Search for the cell housing the specified text and yield its (X, Y) center coordinate. 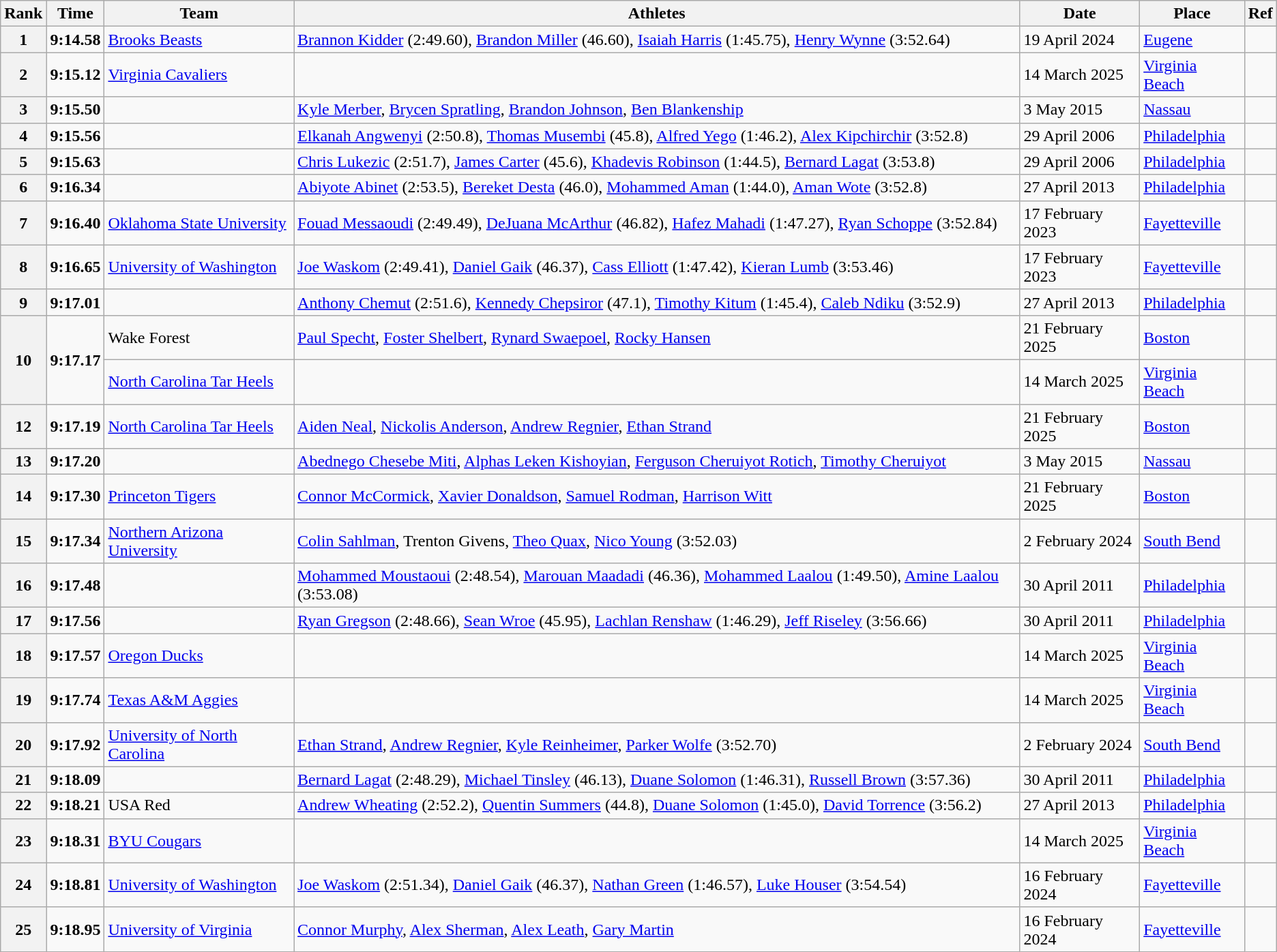
Abiyote Abinet (2:53.5), Bereket Desta (46.0), Mohammed Aman (1:44.0), Aman Wote (3:52.8) (657, 188)
9:17.34 (75, 541)
Date (1080, 14)
4 (23, 136)
Princeton Tigers (199, 496)
BYU Cougars (199, 840)
9:17.20 (75, 462)
9:18.81 (75, 885)
USA Red (199, 805)
Eugene (1192, 40)
Anthony Chemut (2:51.6), Kennedy Chepsiror (47.1), Timothy Kitum (1:45.4), Caleb Ndiku (3:52.9) (657, 302)
19 April 2024 (1080, 40)
22 (23, 805)
9:18.95 (75, 929)
University of North Carolina (199, 745)
Mohammed Moustaoui (2:48.54), Marouan Maadadi (46.36), Mohammed Laalou (1:49.50), Amine Laalou (3:53.08) (657, 585)
21 (23, 779)
Joe Waskom (2:51.34), Daniel Gaik (46.37), Nathan Green (1:46.57), Luke Houser (3:54.54) (657, 885)
Aiden Neal, Nickolis Anderson, Andrew Regnier, Ethan Strand (657, 426)
10 (23, 359)
8 (23, 267)
Kyle Merber, Brycen Spratling, Brandon Johnson, Ben Blankenship (657, 110)
9:17.01 (75, 302)
9:15.56 (75, 136)
9:18.21 (75, 805)
Colin Sahlman, Trenton Givens, Theo Quax, Nico Young (3:52.03) (657, 541)
13 (23, 462)
9:16.34 (75, 188)
Abednego Chesebe Miti, Alphas Leken Kishoyian, Ferguson Cheruiyot Rotich, Timothy Cheruiyot (657, 462)
University of Virginia (199, 929)
Ref (1261, 14)
17 (23, 621)
9 (23, 302)
9:17.19 (75, 426)
Brooks Beasts (199, 40)
Elkanah Angwenyi (2:50.8), Thomas Musembi (45.8), Alfred Yego (1:46.2), Alex Kipchirchir (3:52.8) (657, 136)
16 (23, 585)
Place (1192, 14)
7 (23, 222)
15 (23, 541)
1 (23, 40)
Bernard Lagat (2:48.29), Michael Tinsley (46.13), Duane Solomon (1:46.31), Russell Brown (3:57.36) (657, 779)
9:17.57 (75, 656)
Texas A&M Aggies (199, 700)
19 (23, 700)
Oregon Ducks (199, 656)
Connor Murphy, Alex Sherman, Alex Leath, Gary Martin (657, 929)
9:15.63 (75, 162)
9:18.09 (75, 779)
9:17.17 (75, 359)
24 (23, 885)
Joe Waskom (2:49.41), Daniel Gaik (46.37), Cass Elliott (1:47.42), Kieran Lumb (3:53.46) (657, 267)
Chris Lukezic (2:51.7), James Carter (45.6), Khadevis Robinson (1:44.5), Bernard Lagat (3:53.8) (657, 162)
9:17.48 (75, 585)
Athletes (657, 14)
9:14.58 (75, 40)
3 (23, 110)
Paul Specht, Foster Shelbert, Rynard Swaepoel, Rocky Hansen (657, 337)
9:17.56 (75, 621)
9:17.92 (75, 745)
Andrew Wheating (2:52.2), Quentin Summers (44.8), Duane Solomon (1:45.0), David Torrence (3:56.2) (657, 805)
9:15.50 (75, 110)
12 (23, 426)
5 (23, 162)
6 (23, 188)
2 (23, 75)
20 (23, 745)
23 (23, 840)
9:17.74 (75, 700)
14 (23, 496)
Wake Forest (199, 337)
Time (75, 14)
9:16.40 (75, 222)
Ethan Strand, Andrew Regnier, Kyle Reinheimer, Parker Wolfe (3:52.70) (657, 745)
Oklahoma State University (199, 222)
9:18.31 (75, 840)
Brannon Kidder (2:49.60), Brandon Miller (46.60), Isaiah Harris (1:45.75), Henry Wynne (3:52.64) (657, 40)
Team (199, 14)
Rank (23, 14)
18 (23, 656)
9:15.12 (75, 75)
Northern Arizona University (199, 541)
9:16.65 (75, 267)
Fouad Messaoudi (2:49.49), DeJuana McArthur (46.82), Hafez Mahadi (1:47.27), Ryan Schoppe (3:52.84) (657, 222)
Ryan Gregson (2:48.66), Sean Wroe (45.95), Lachlan Renshaw (1:46.29), Jeff Riseley (3:56.66) (657, 621)
Connor McCormick, Xavier Donaldson, Samuel Rodman, Harrison Witt (657, 496)
9:17.30 (75, 496)
Virginia Cavaliers (199, 75)
25 (23, 929)
